Detect which cell encompasses the target text, then output its [x, y] center coordinate. 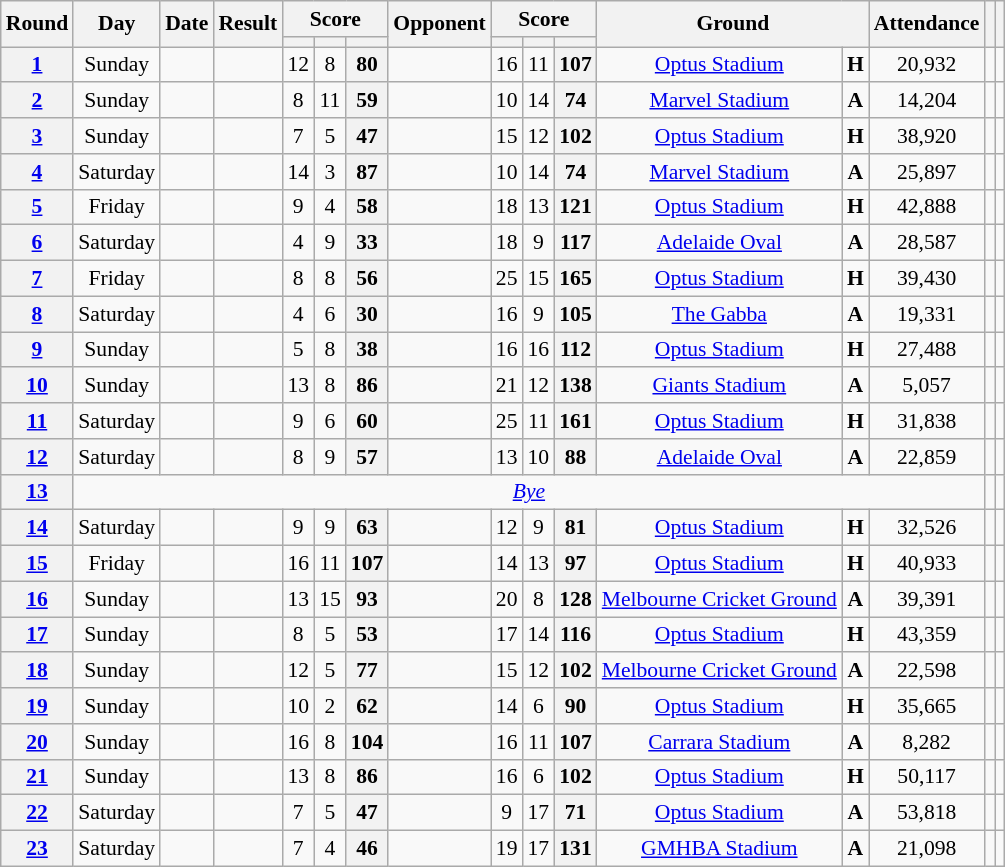
28,587 [927, 243]
97 [576, 564]
Ground [733, 24]
131 [576, 849]
43,359 [927, 635]
71 [576, 813]
8,282 [927, 742]
128 [576, 599]
The Gabba [720, 314]
117 [576, 243]
53,818 [927, 813]
21,098 [927, 849]
Date [186, 24]
14,204 [927, 101]
105 [576, 314]
58 [368, 207]
22,859 [927, 457]
38 [368, 350]
GMHBA Stadium [720, 849]
19,331 [927, 314]
62 [368, 706]
60 [368, 421]
90 [576, 706]
57 [368, 457]
30 [368, 314]
22 [38, 813]
104 [368, 742]
42,888 [927, 207]
56 [368, 279]
112 [576, 350]
20,932 [927, 65]
Result [248, 24]
Carrara Stadium [720, 742]
80 [368, 65]
39,430 [927, 279]
88 [576, 457]
87 [368, 172]
59 [368, 101]
27,488 [927, 350]
138 [576, 386]
23 [38, 849]
25,897 [927, 172]
165 [576, 279]
Opponent [440, 24]
121 [576, 207]
161 [576, 421]
5,057 [927, 386]
1 [38, 65]
Attendance [927, 24]
35,665 [927, 706]
40,933 [927, 564]
Giants Stadium [720, 386]
33 [368, 243]
31,838 [927, 421]
Bye [528, 492]
Day [116, 24]
53 [368, 635]
77 [368, 671]
116 [576, 635]
22,598 [927, 671]
93 [368, 599]
46 [368, 849]
38,920 [927, 136]
32,526 [927, 528]
39,391 [927, 599]
Round [38, 24]
63 [368, 528]
50,117 [927, 777]
81 [576, 528]
